Capture the cell that displays the provided text and extract its [X, Y] central coordinate. 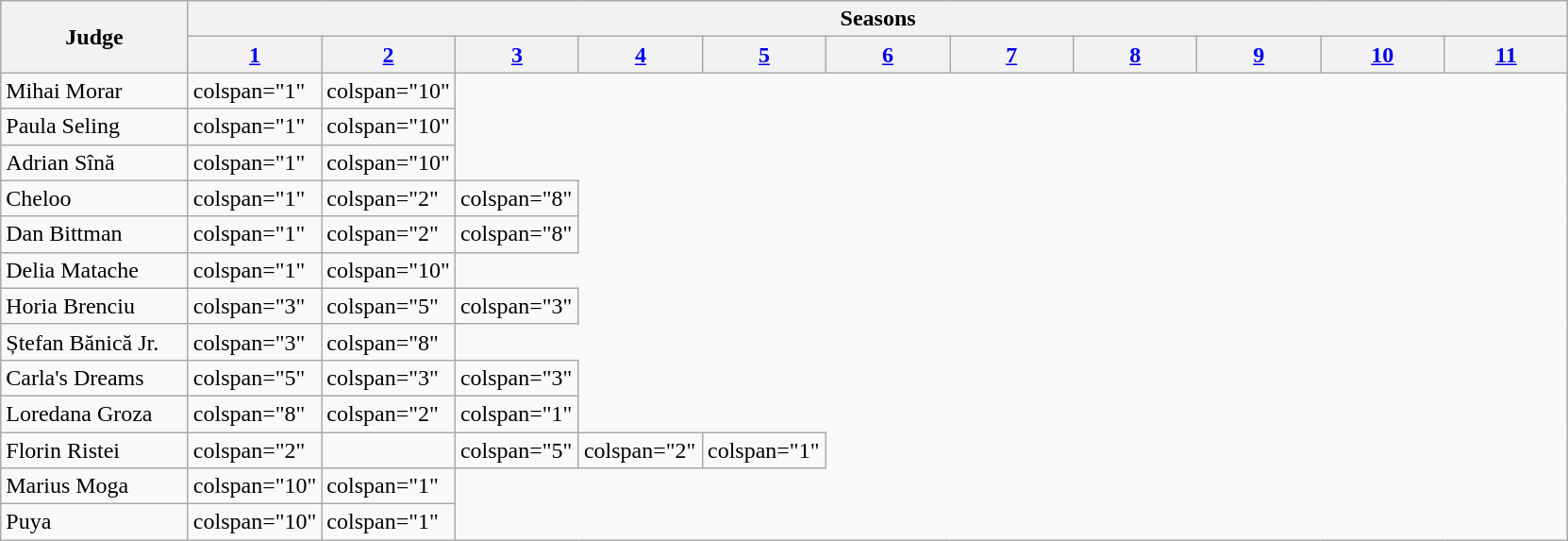
Cheloo [94, 198]
Judge [94, 37]
Puya [94, 522]
Loredana Groza [94, 414]
8 [1136, 55]
Seasons [877, 19]
Marius Moga [94, 486]
Dan Bittman [94, 234]
Paula Seling [94, 127]
10 [1383, 55]
7 [1011, 55]
1 [255, 55]
4 [640, 55]
Florin Ristei [94, 450]
2 [389, 55]
Carla's Dreams [94, 378]
6 [889, 55]
3 [517, 55]
Horia Brenciu [94, 306]
Adrian Sînă [94, 162]
9 [1259, 55]
5 [764, 55]
Delia Matache [94, 270]
11 [1506, 55]
Ștefan Bănică Jr. [94, 342]
Mihai Morar [94, 91]
